Identify which cell holds the provided text, then report its (X, Y) central coordinate. 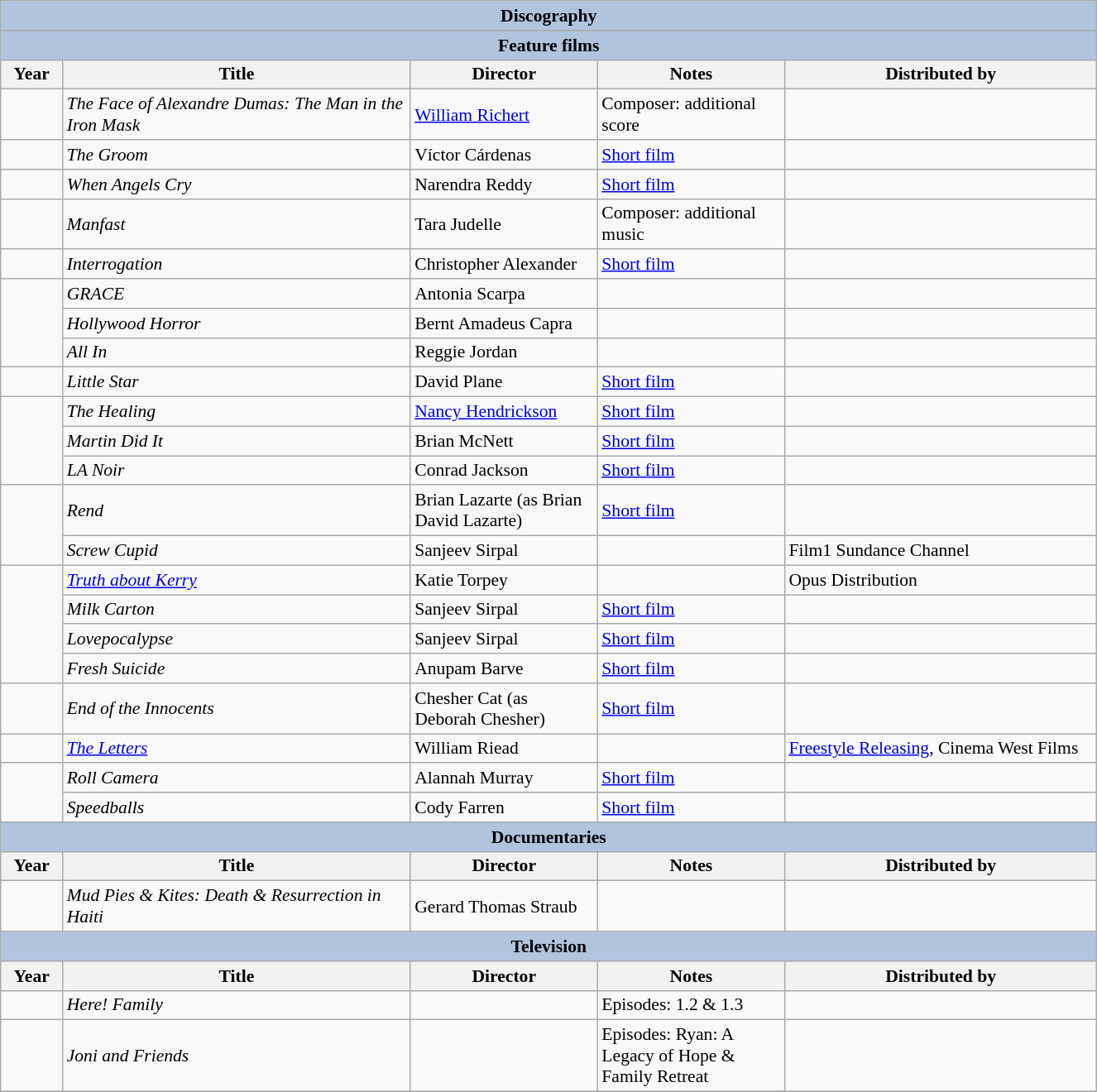
Nancy Hendrickson (504, 412)
Feature films (549, 45)
The Letters (237, 749)
William Riead (504, 749)
Composer: additional score (691, 114)
GRACE (237, 294)
Interrogation (237, 265)
Christopher Alexander (504, 265)
Anupam Barve (504, 668)
Tara Judelle (504, 223)
Mud Pies & Kites: Death & Resurrection in Haiti (237, 907)
Film1 Sundance Channel (940, 551)
Speedballs (237, 807)
Conrad Jackson (504, 471)
End of the Innocents (237, 708)
Rend (237, 511)
Episodes: 1.2 & 1.3 (691, 1005)
Fresh Suicide (237, 668)
Narendra Reddy (504, 184)
Reggie Jordan (504, 352)
Alannah Murray (504, 778)
Brian McNett (504, 441)
All In (237, 352)
Little Star (237, 382)
Roll Camera (237, 778)
Here! Family (237, 1005)
Truth about Kerry (237, 580)
Bernt Amadeus Capra (504, 323)
Episodes: Ryan: A Legacy of Hope & Family Retreat (691, 1056)
Katie Torpey (504, 580)
Brian Lazarte (as Brian David Lazarte) (504, 511)
Gerard Thomas Straub (504, 907)
Screw Cupid (237, 551)
LA Noir (237, 471)
Freestyle Releasing, Cinema West Films (940, 749)
Opus Distribution (940, 580)
Manfast (237, 223)
Television (549, 946)
Joni and Friends (237, 1056)
The Healing (237, 412)
Lovepocalypse (237, 639)
Composer: additional music (691, 223)
Antonia Scarpa (504, 294)
Milk Carton (237, 610)
David Plane (504, 382)
Documentaries (549, 837)
Discography (549, 16)
Víctor Cárdenas (504, 155)
Cody Farren (504, 807)
Hollywood Horror (237, 323)
William Richert (504, 114)
When Angels Cry (237, 184)
The Face of Alexandre Dumas: The Man in the Iron Mask (237, 114)
The Groom (237, 155)
Chesher Cat (as Deborah Chesher) (504, 708)
Martin Did It (237, 441)
